Provide the [X, Y] coordinate of the cell's center where the given text is located.  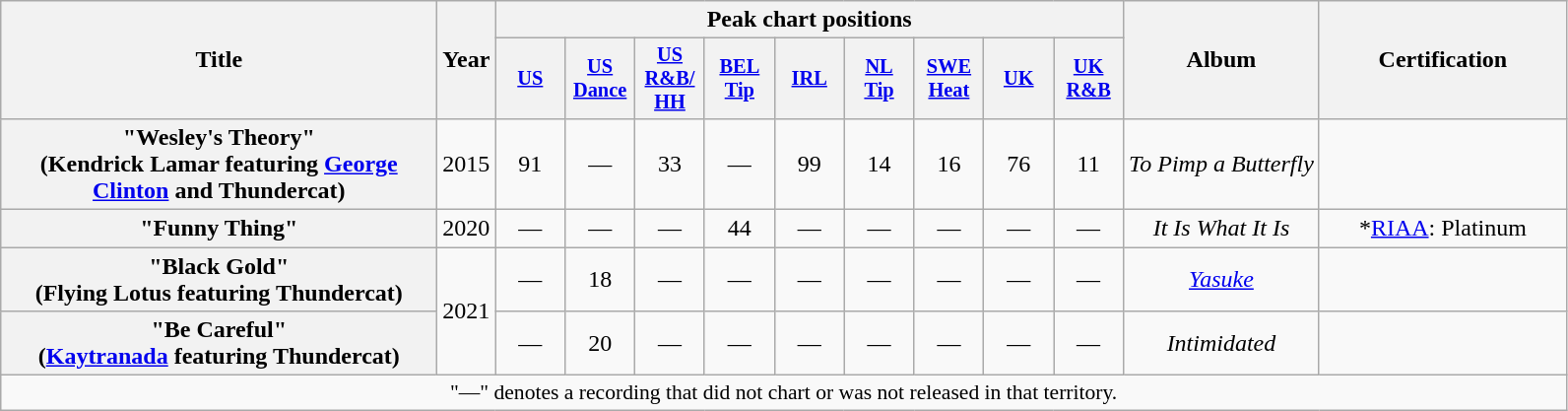
11 [1089, 164]
Yasuke [1221, 280]
*RIAA: Platinum [1442, 229]
Intimidated [1221, 343]
Album [1221, 60]
UKR&B [1089, 79]
Title [219, 60]
Peak chart positions [810, 20]
US R&B/HH [670, 79]
Year [467, 60]
It Is What It Is [1221, 229]
18 [601, 280]
16 [949, 164]
44 [739, 229]
IRL [810, 79]
SWEHeat [949, 79]
76 [1018, 164]
"—" denotes a recording that did not chart or was not released in that territory. [784, 393]
91 [530, 164]
BELTip [739, 79]
NLTip [879, 79]
20 [601, 343]
"Be Careful"(Kaytranada featuring Thundercat) [219, 343]
2015 [467, 164]
2020 [467, 229]
"Black Gold"(Flying Lotus featuring Thundercat) [219, 280]
99 [810, 164]
"Funny Thing" [219, 229]
Certification [1442, 60]
US [530, 79]
14 [879, 164]
"Wesley's Theory"(Kendrick Lamar featuring George Clinton and Thundercat) [219, 164]
33 [670, 164]
UK [1018, 79]
To Pimp a Butterfly [1221, 164]
2021 [467, 311]
US Dance [601, 79]
